Extract the (X, Y) coordinate from the center of the cell holding the provided text.  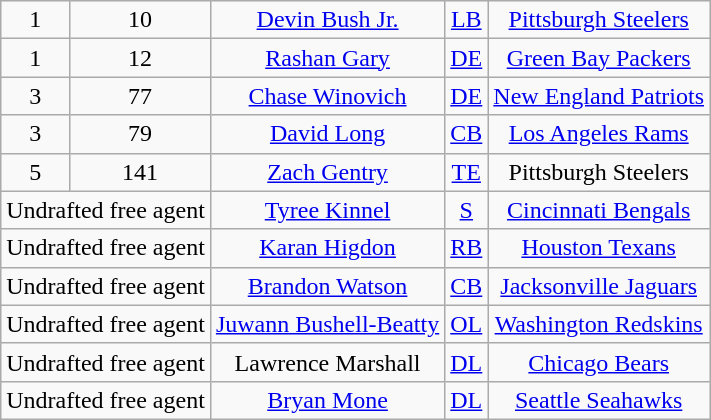
Zach Gentry (327, 172)
12 (140, 58)
OL (466, 324)
David Long (327, 134)
S (466, 210)
79 (140, 134)
Chicago Bears (599, 362)
Seattle Seahawks (599, 400)
Los Angeles Rams (599, 134)
Cincinnati Bengals (599, 210)
Washington Redskins (599, 324)
LB (466, 20)
Chase Winovich (327, 96)
Juwann Bushell-Beatty (327, 324)
Tyree Kinnel (327, 210)
5 (36, 172)
Houston Texans (599, 248)
RB (466, 248)
Lawrence Marshall (327, 362)
10 (140, 20)
141 (140, 172)
Brandon Watson (327, 286)
77 (140, 96)
Green Bay Packers (599, 58)
New England Patriots (599, 96)
Rashan Gary (327, 58)
TE (466, 172)
Jacksonville Jaguars (599, 286)
Devin Bush Jr. (327, 20)
Karan Higdon (327, 248)
Bryan Mone (327, 400)
